Find where the given text appears and provide that cell's center as (X, Y) coordinate. 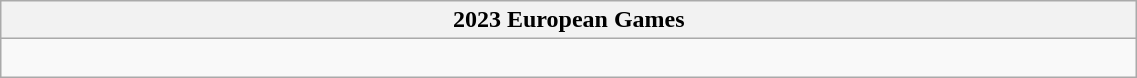
2023 European Games (569, 20)
